Determine the (x, y) coordinate at the center of the cell enclosing the given text.  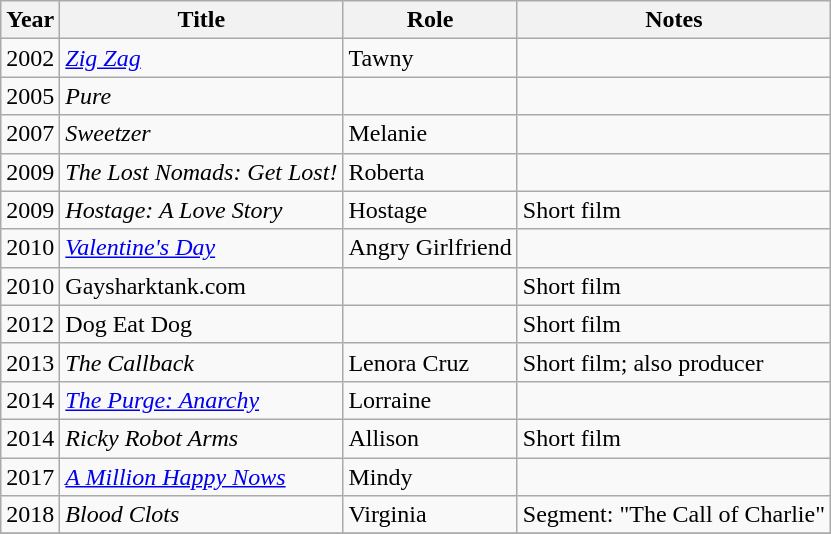
Roberta (430, 172)
Ricky Robot Arms (202, 438)
2017 (30, 477)
2002 (30, 58)
2013 (30, 362)
Virginia (430, 515)
Tawny (430, 58)
Allison (430, 438)
Zig Zag (202, 58)
The Callback (202, 362)
Lorraine (430, 400)
Lenora Cruz (430, 362)
Mindy (430, 477)
Role (430, 20)
Short film; also producer (674, 362)
Pure (202, 96)
Blood Clots (202, 515)
Segment: "The Call of Charlie" (674, 515)
Title (202, 20)
2005 (30, 96)
2007 (30, 134)
Hostage (430, 210)
Notes (674, 20)
Dog Eat Dog (202, 324)
A Million Happy Nows (202, 477)
Valentine's Day (202, 248)
The Purge: Anarchy (202, 400)
Hostage: A Love Story (202, 210)
Sweetzer (202, 134)
Year (30, 20)
2018 (30, 515)
Melanie (430, 134)
Angry Girlfriend (430, 248)
The Lost Nomads: Get Lost! (202, 172)
2012 (30, 324)
Gaysharktank.com (202, 286)
